Determine the (x, y) coordinate at the center of the cell enclosing the given text.  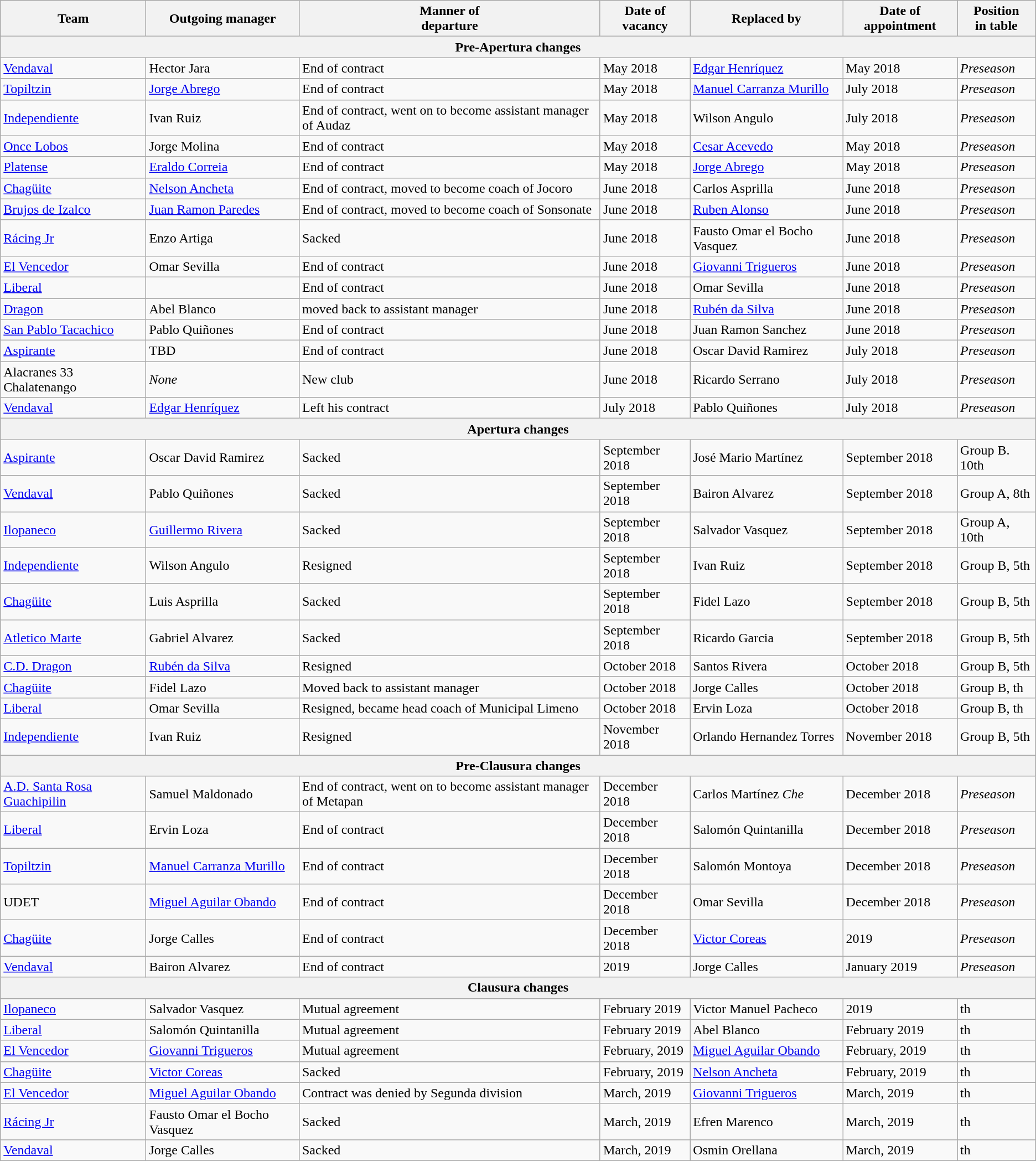
Luis Asprilla (222, 601)
Ricardo Garcia (766, 638)
Atletico Marte (73, 638)
Manner of departure (449, 19)
Carlos Martínez Che (766, 794)
Dragon (73, 308)
Contract was denied by Segunda division (449, 1093)
Date of vacancy (645, 19)
Outgoing manager (222, 19)
Group A, 10th (997, 529)
Efren Marenco (766, 1122)
Gabriel Alvarez (222, 638)
Jorge Molina (222, 146)
End of contract, went on to become assistant manager of Metapan (449, 794)
Samuel Maldonado (222, 794)
End of contract, went on to become assistant manager of Audaz (449, 117)
Clausura changes (518, 988)
moved back to assistant manager (449, 308)
Salomón Montoya (766, 866)
Osmin Orellana (766, 1150)
Position in table (997, 19)
Once Lobos (73, 146)
January 2019 (900, 967)
Replaced by (766, 19)
Moved back to assistant manager (449, 687)
TBD (222, 351)
Date of appointment (900, 19)
Santos Rivera (766, 666)
Orlando Hernandez Torres (766, 736)
José Mario Martínez (766, 457)
C.D. Dragon (73, 666)
Group A, 8th (997, 494)
Cesar Acevedo (766, 146)
Ricardo Serrano (766, 380)
Hector Jara (222, 68)
A.D. Santa Rosa Guachipilin (73, 794)
Group B. 10th (997, 457)
Team (73, 19)
Enzo Artiga (222, 238)
Pre-Apertura changes (518, 47)
Eraldo Correia (222, 167)
Apertura changes (518, 429)
Victor Manuel Pacheco (766, 1009)
Brujos de Izalco (73, 209)
Carlos Asprilla (766, 188)
Juan Ramon Sanchez (766, 330)
Guillermo Rivera (222, 529)
Ruben Alonso (766, 209)
San Pablo Tacachico (73, 330)
Platense (73, 167)
Resigned, became head coach of Municipal Limeno (449, 708)
Juan Ramon Paredes (222, 209)
None (222, 380)
UDET (73, 902)
End of contract, moved to become coach of Sonsonate (449, 209)
End of contract, moved to become coach of Jocoro (449, 188)
Pre-Clausura changes (518, 766)
Left his contract (449, 408)
New club (449, 380)
Alacranes 33 Chalatenango (73, 380)
